Pinpoint the cell where the given text exists, returning its (X, Y) midpoint coordinate. 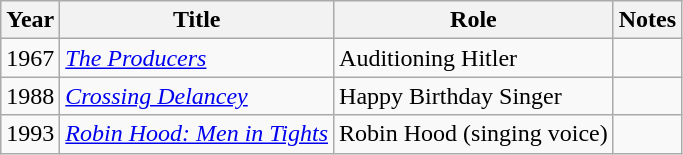
Robin Hood: Men in Tights (197, 134)
Notes (647, 20)
Robin Hood (singing voice) (474, 134)
1967 (30, 58)
Year (30, 20)
1988 (30, 96)
Role (474, 20)
The Producers (197, 58)
Happy Birthday Singer (474, 96)
1993 (30, 134)
Auditioning Hitler (474, 58)
Crossing Delancey (197, 96)
Title (197, 20)
